Search for the cell housing the specified text and yield its (X, Y) center coordinate. 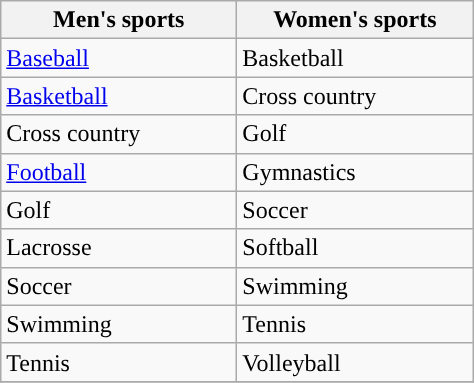
Baseball (119, 58)
Football (119, 172)
Lacrosse (119, 248)
Softball (355, 248)
Volleyball (355, 362)
Women's sports (355, 20)
Gymnastics (355, 172)
Men's sports (119, 20)
